Determine the (X, Y) coordinate at the center of the cell enclosing the given text.  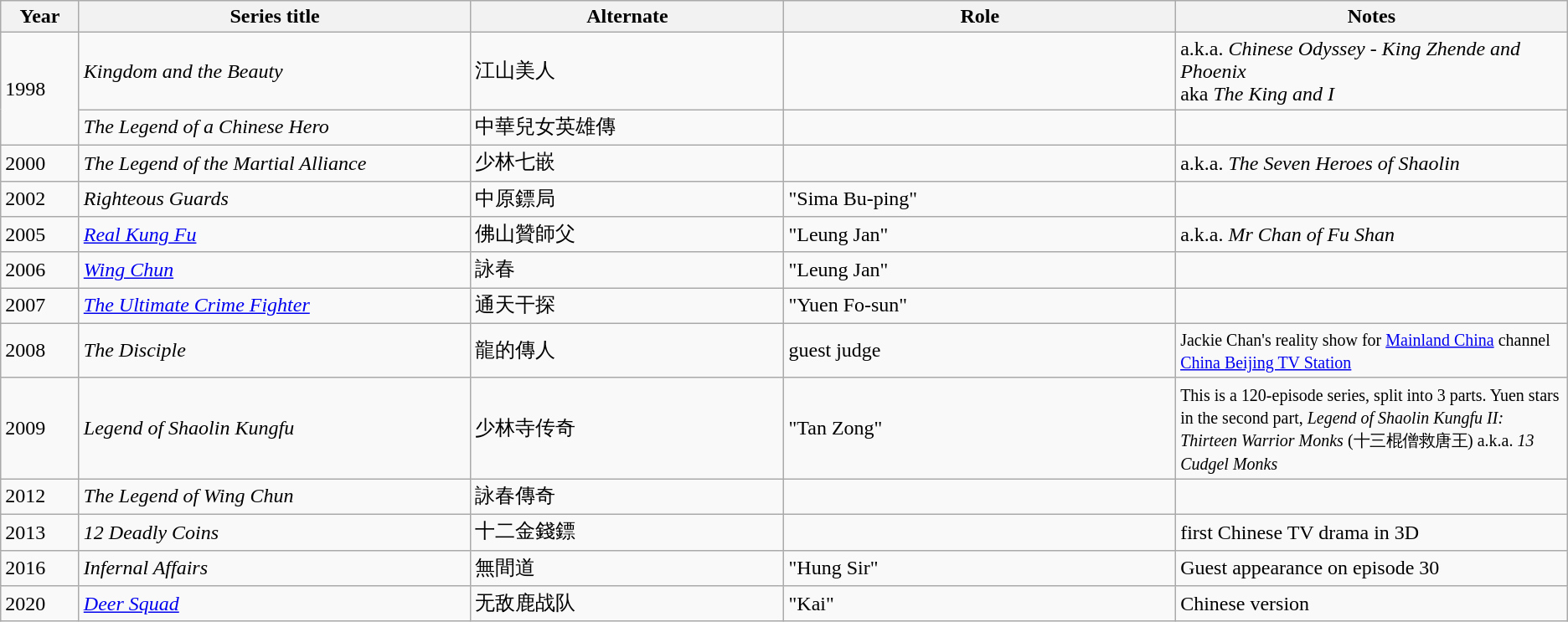
Chinese version (1372, 604)
a.k.a. Chinese Odyssey - King Zhende and Phoenixaka The King and I (1372, 71)
a.k.a. The Seven Heroes of Shaolin (1372, 162)
guest judge (980, 350)
中華兒女英雄傳 (627, 127)
2009 (40, 429)
1998 (40, 89)
Infernal Affairs (275, 568)
少林七嵌 (627, 162)
Notes (1372, 17)
Deer Squad (275, 604)
无敌鹿战队 (627, 604)
a.k.a. Mr Chan of Fu Shan (1372, 234)
"Yuen Fo-sun" (980, 306)
Role (980, 17)
少林寺传奇 (627, 429)
詠春 (627, 270)
"Tan Zong" (980, 429)
The Legend of a Chinese Hero (275, 127)
2005 (40, 234)
Wing Chun (275, 270)
無間道 (627, 568)
2008 (40, 350)
2006 (40, 270)
"Hung Sir" (980, 568)
Year (40, 17)
詠春傳奇 (627, 497)
佛山贊師父 (627, 234)
2012 (40, 497)
Alternate (627, 17)
Real Kung Fu (275, 234)
"Kai" (980, 604)
2007 (40, 306)
2000 (40, 162)
"Sima Bu-ping" (980, 199)
中原鏢局 (627, 199)
通天干探 (627, 306)
2020 (40, 604)
2013 (40, 532)
2002 (40, 199)
Righteous Guards (275, 199)
Kingdom and the Beauty (275, 71)
Guest appearance on episode 30 (1372, 568)
龍的傳人 (627, 350)
12 Deadly Coins (275, 532)
Jackie Chan's reality show for Mainland China channel China Beijing TV Station (1372, 350)
Legend of Shaolin Kungfu (275, 429)
江山美人 (627, 71)
2016 (40, 568)
The Legend of the Martial Alliance (275, 162)
first Chinese TV drama in 3D (1372, 532)
The Disciple (275, 350)
Series title (275, 17)
The Legend of Wing Chun (275, 497)
The Ultimate Crime Fighter (275, 306)
十二金錢鏢 (627, 532)
